Search for the cell housing the specified text and yield its [X, Y] center coordinate. 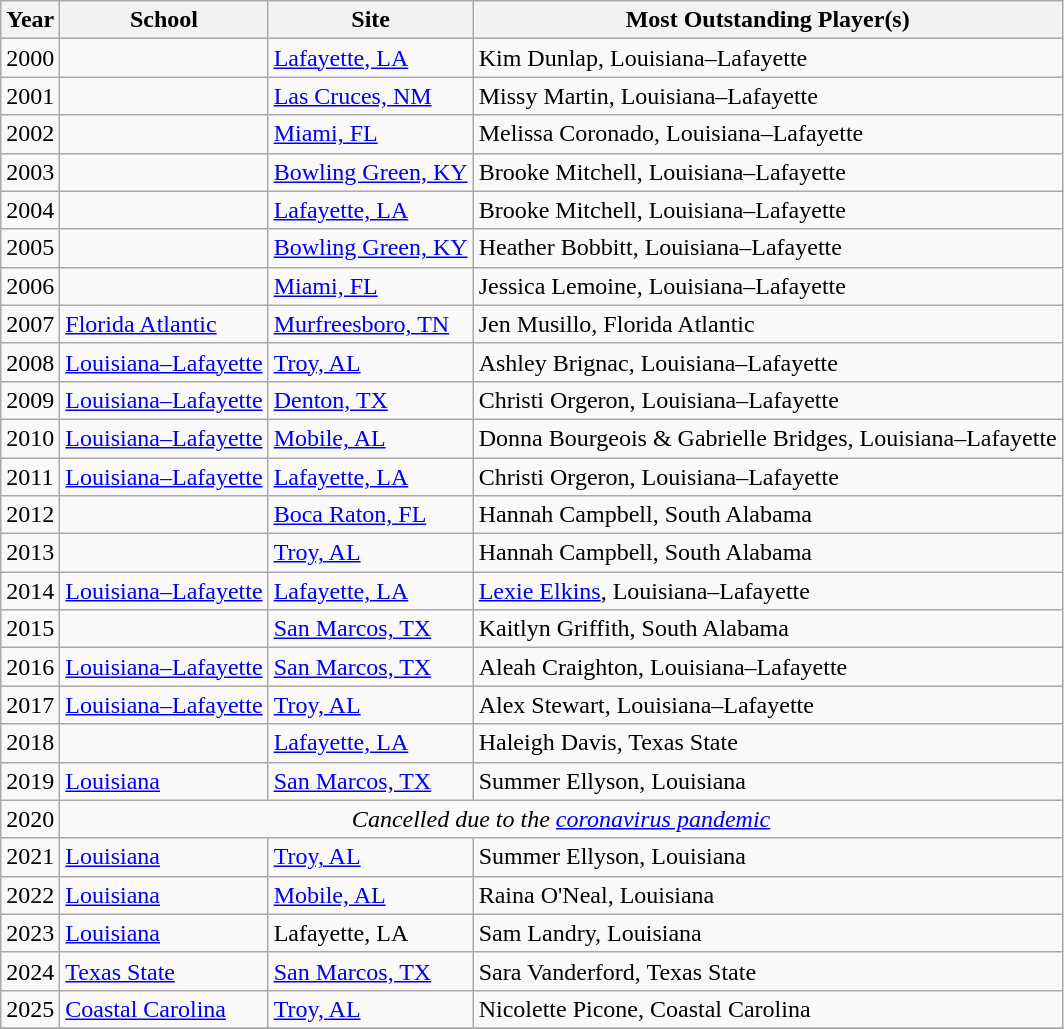
2013 [30, 553]
2012 [30, 515]
Nicolette Picone, Coastal Carolina [768, 1009]
2011 [30, 477]
2023 [30, 933]
Raina O'Neal, Louisiana [768, 895]
Donna Bourgeois & Gabrielle Bridges, Louisiana–Lafayette [768, 438]
Year [30, 20]
Kaitlyn Griffith, South Alabama [768, 629]
Murfreesboro, TN [370, 324]
Lexie Elkins, Louisiana–Lafayette [768, 591]
Florida Atlantic [164, 324]
Texas State [164, 971]
2024 [30, 971]
Melissa Coronado, Louisiana–Lafayette [768, 134]
2022 [30, 895]
Most Outstanding Player(s) [768, 20]
School [164, 20]
Site [370, 20]
Ashley Brignac, Louisiana–Lafayette [768, 362]
2001 [30, 96]
2016 [30, 667]
2003 [30, 172]
Aleah Craighton, Louisiana–Lafayette [768, 667]
2005 [30, 248]
2006 [30, 286]
2015 [30, 629]
2000 [30, 58]
Missy Martin, Louisiana–Lafayette [768, 96]
2020 [30, 819]
2002 [30, 134]
2021 [30, 857]
2019 [30, 781]
2010 [30, 438]
Jessica Lemoine, Louisiana–Lafayette [768, 286]
Alex Stewart, Louisiana–Lafayette [768, 705]
Kim Dunlap, Louisiana–Lafayette [768, 58]
Sara Vanderford, Texas State [768, 971]
2014 [30, 591]
2009 [30, 400]
Boca Raton, FL [370, 515]
Jen Musillo, Florida Atlantic [768, 324]
Las Cruces, NM [370, 96]
2008 [30, 362]
Coastal Carolina [164, 1009]
2017 [30, 705]
Denton, TX [370, 400]
2025 [30, 1009]
2007 [30, 324]
2018 [30, 743]
Sam Landry, Louisiana [768, 933]
Heather Bobbitt, Louisiana–Lafayette [768, 248]
Haleigh Davis, Texas State [768, 743]
2004 [30, 210]
Cancelled due to the coronavirus pandemic [561, 819]
